Search for the cell housing the specified text and yield its (X, Y) center coordinate. 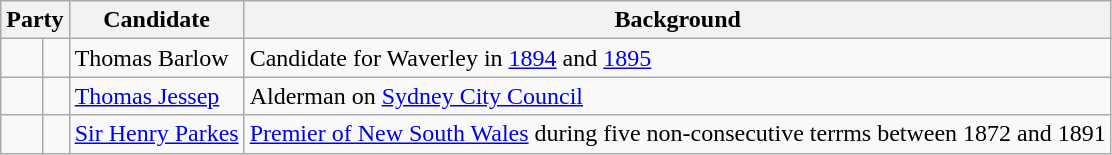
Alderman on Sydney City Council (678, 96)
Thomas Jessep (156, 96)
Party (35, 20)
Premier of New South Wales during five non-consecutive terrms between 1872 and 1891 (678, 134)
Background (678, 20)
Candidate (156, 20)
Sir Henry Parkes (156, 134)
Candidate for Waverley in 1894 and 1895 (678, 58)
Thomas Barlow (156, 58)
